Search for the cell housing the specified text and yield its (x, y) center coordinate. 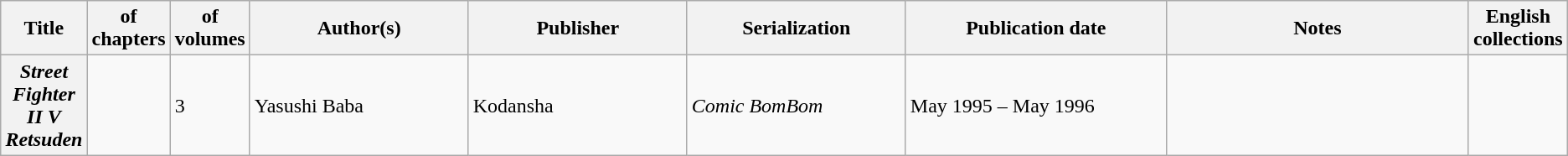
Notes (1317, 29)
Publisher (578, 29)
Serialization (796, 29)
of volumes (209, 29)
of chapters (129, 29)
Comic BomBom (796, 106)
Title (44, 29)
English collections (1518, 29)
Author(s) (358, 29)
Kodansha (578, 106)
Yasushi Baba (358, 106)
3 (209, 106)
Street Fighter II V Retsuden (44, 106)
May 1995 – May 1996 (1035, 106)
Publication date (1035, 29)
